Locate the cell with the specified text and output its [x, y] center coordinate. 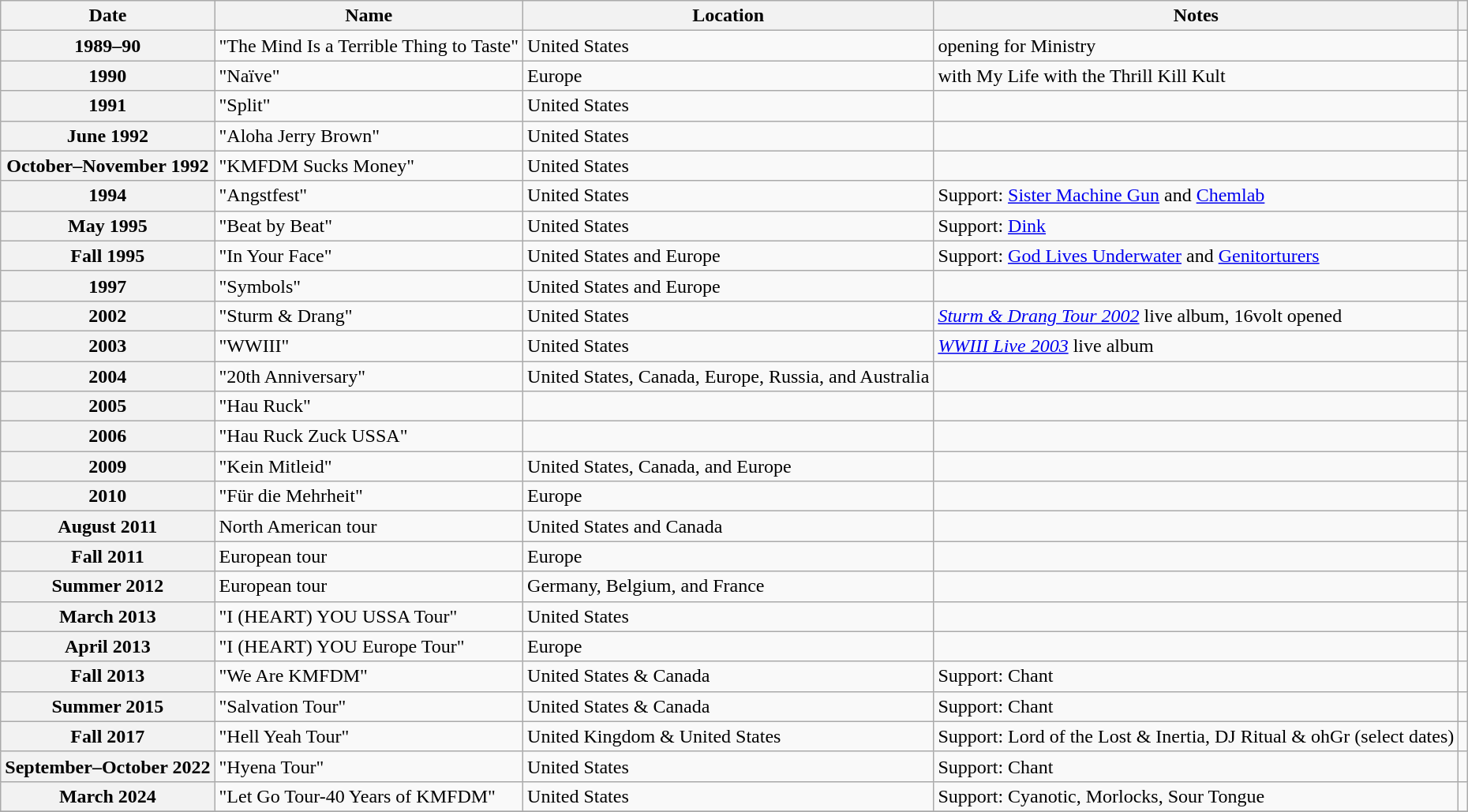
"Kein Mitleid" [369, 466]
"Naïve" [369, 76]
"Beat by Beat" [369, 226]
Summer 2015 [107, 706]
2006 [107, 436]
June 1992 [107, 136]
March 2013 [107, 616]
"Angstfest" [369, 196]
1994 [107, 196]
United States, Canada, Europe, Russia, and Australia [728, 376]
Support: Lord of the Lost & Inertia, DJ Ritual & ohGr (select dates) [1196, 736]
"Hau Ruck" [369, 406]
Name [369, 16]
"Hell Yeah Tour" [369, 736]
April 2013 [107, 646]
"We Are KMFDM" [369, 676]
"KMFDM Sucks Money" [369, 166]
"I (HEART) YOU Europe Tour" [369, 646]
"Für die Mehrheit" [369, 496]
Fall 2017 [107, 736]
2010 [107, 496]
Germany, Belgium, and France [728, 586]
Sturm & Drang Tour 2002 live album, 16volt opened [1196, 316]
1997 [107, 286]
"The Mind Is a Terrible Thing to Taste" [369, 46]
2009 [107, 466]
March 2024 [107, 796]
October–November 1992 [107, 166]
"Let Go Tour-40 Years of KMFDM" [369, 796]
2005 [107, 406]
May 1995 [107, 226]
opening for Ministry [1196, 46]
"Hyena Tour" [369, 766]
"Symbols" [369, 286]
North American tour [369, 526]
Fall 1995 [107, 256]
Fall 2011 [107, 556]
August 2011 [107, 526]
"WWIII" [369, 346]
1989–90 [107, 46]
"20th Anniversary" [369, 376]
"In Your Face" [369, 256]
2004 [107, 376]
"Sturm & Drang" [369, 316]
Summer 2012 [107, 586]
"Split" [369, 106]
Support: God Lives Underwater and Genitorturers [1196, 256]
Fall 2013 [107, 676]
2003 [107, 346]
Location [728, 16]
United Kingdom & United States [728, 736]
2002 [107, 316]
with My Life with the Thrill Kill Kult [1196, 76]
"Salvation Tour" [369, 706]
"Aloha Jerry Brown" [369, 136]
Support: Sister Machine Gun and Chemlab [1196, 196]
United States and Canada [728, 526]
Notes [1196, 16]
WWIII Live 2003 live album [1196, 346]
Support: Dink [1196, 226]
"I (HEART) YOU USSA Tour" [369, 616]
"Hau Ruck Zuck USSA" [369, 436]
Support: Cyanotic, Morlocks, Sour Tongue [1196, 796]
United States, Canada, and Europe [728, 466]
1990 [107, 76]
Date [107, 16]
September–October 2022 [107, 766]
1991 [107, 106]
